From the cell containing the given text, extract its center point as (x, y) coordinate. 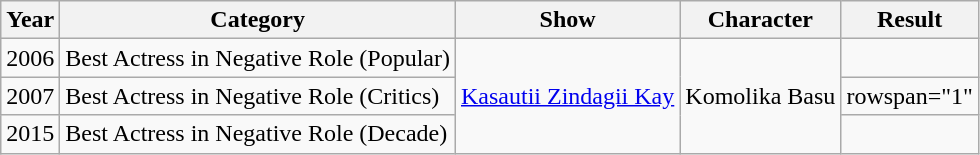
Year (30, 20)
rowspan="1" (910, 96)
Best Actress in Negative Role (Critics) (258, 96)
Komolika Basu (760, 96)
Best Actress in Negative Role (Decade) (258, 134)
Category (258, 20)
2015 (30, 134)
Kasautii Zindagii Kay (567, 96)
Show (567, 20)
Result (910, 20)
2006 (30, 58)
Character (760, 20)
2007 (30, 96)
Best Actress in Negative Role (Popular) (258, 58)
